Find where the given text appears and provide that cell's center as [x, y] coordinate. 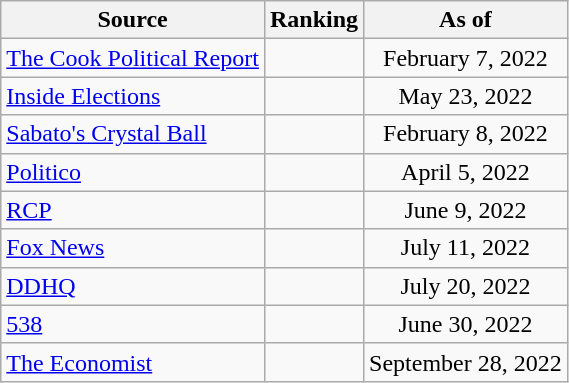
Politico [133, 172]
Sabato's Crystal Ball [133, 134]
May 23, 2022 [466, 96]
Ranking [314, 20]
The Cook Political Report [133, 58]
DDHQ [133, 286]
RCP [133, 210]
February 8, 2022 [466, 134]
June 9, 2022 [466, 210]
July 11, 2022 [466, 248]
Source [133, 20]
Inside Elections [133, 96]
June 30, 2022 [466, 324]
As of [466, 20]
Fox News [133, 248]
The Economist [133, 362]
April 5, 2022 [466, 172]
September 28, 2022 [466, 362]
538 [133, 324]
February 7, 2022 [466, 58]
July 20, 2022 [466, 286]
